Provide the (X, Y) coordinate of the cell's center where the given text is located.  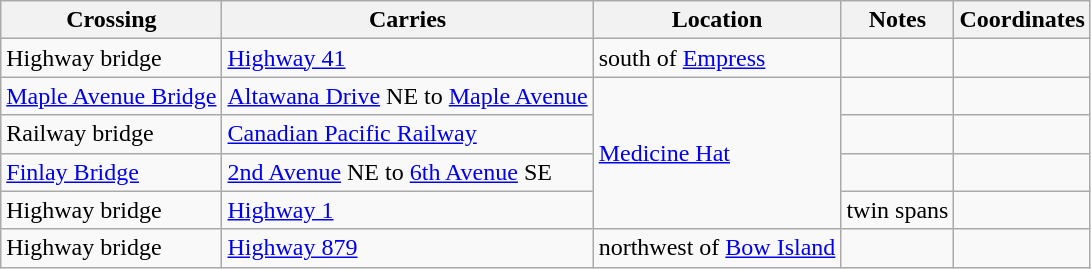
Altawana Drive NE to Maple Avenue (408, 96)
Maple Avenue Bridge (112, 96)
Highway 879 (408, 248)
northwest of Bow Island (717, 248)
Location (717, 20)
Highway 41 (408, 58)
Highway 1 (408, 210)
Coordinates (1022, 20)
Canadian Pacific Railway (408, 134)
Medicine Hat (717, 153)
2nd Avenue NE to 6th Avenue SE (408, 172)
Carries (408, 20)
Notes (898, 20)
Crossing (112, 20)
twin spans (898, 210)
Finlay Bridge (112, 172)
Railway bridge (112, 134)
south of Empress (717, 58)
